Return [X, Y] of the center of cell containing provided text 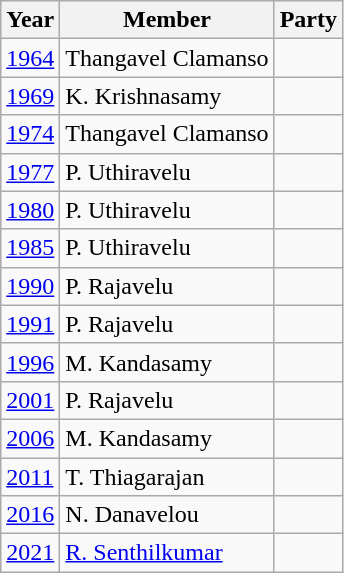
1996 [30, 362]
1969 [30, 96]
2021 [30, 553]
2011 [30, 477]
1974 [30, 134]
2016 [30, 515]
Party [308, 20]
Member [167, 20]
1991 [30, 324]
N. Danavelou [167, 515]
K. Krishnasamy [167, 96]
2001 [30, 400]
2006 [30, 438]
T. Thiagarajan [167, 477]
1985 [30, 248]
1980 [30, 210]
R. Senthilkumar [167, 553]
1964 [30, 58]
1977 [30, 172]
Year [30, 20]
1990 [30, 286]
